Return [X, Y] of the center of cell containing provided text 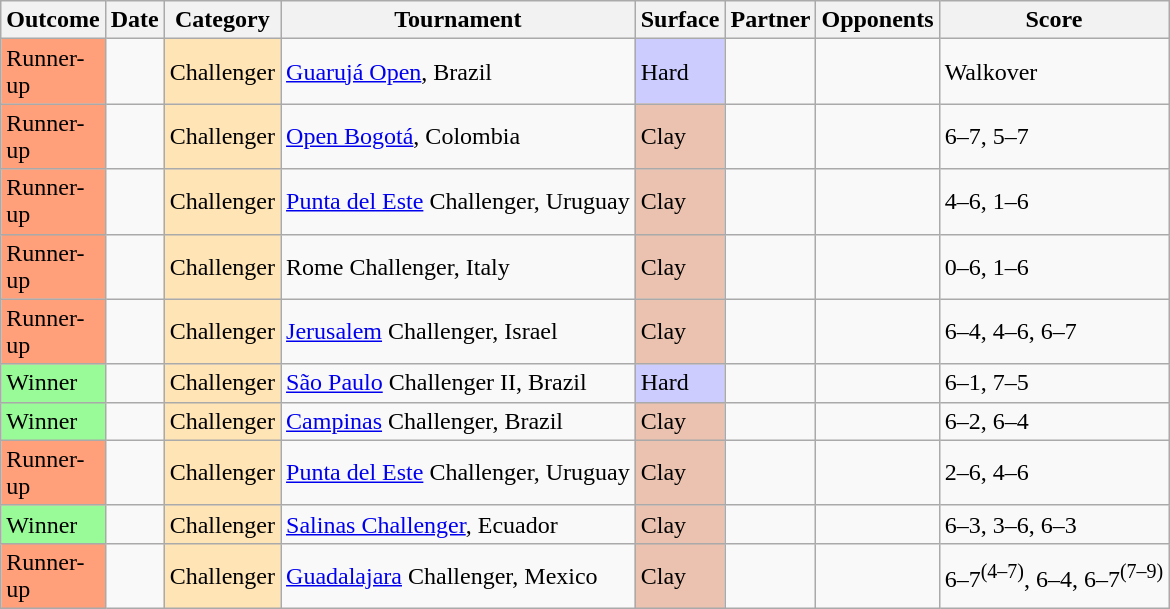
Guarujá Open, Brazil [458, 72]
Jerusalem Challenger, Israel [458, 332]
São Paulo Challenger II, Brazil [458, 383]
4–6, 1–6 [1054, 202]
Partner [770, 20]
Category [222, 20]
6–2, 6–4 [1054, 421]
Score [1054, 20]
0–6, 1–6 [1054, 266]
Open Bogotá, Colombia [458, 136]
6–4, 4–6, 6–7 [1054, 332]
Date [134, 20]
Outcome [53, 20]
6–1, 7–5 [1054, 383]
2–6, 4–6 [1054, 472]
6–7, 5–7 [1054, 136]
Campinas Challenger, Brazil [458, 421]
Surface [680, 20]
Salinas Challenger, Ecuador [458, 524]
Opponents [878, 20]
6–3, 3–6, 6–3 [1054, 524]
Tournament [458, 20]
Rome Challenger, Italy [458, 266]
Guadalajara Challenger, Mexico [458, 576]
6–7(4–7), 6–4, 6–7(7–9) [1054, 576]
Walkover [1054, 72]
